From the cell containing the given text, extract its center point as [x, y] coordinate. 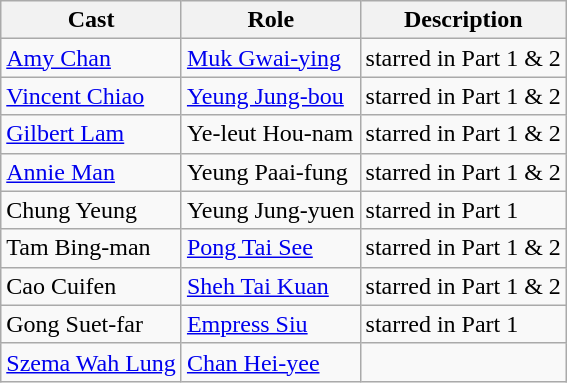
Tam Bing-man [92, 248]
Role [270, 20]
Muk Gwai-ying [270, 58]
Chung Yeung [92, 210]
Gilbert Lam [92, 134]
Gong Suet-far [92, 324]
Szema Wah Lung [92, 362]
Pong Tai See [270, 248]
Yeung Paai-fung [270, 172]
Description [463, 20]
Annie Man [92, 172]
Vincent Chiao [92, 96]
Yeung Jung-yuen [270, 210]
Chan Hei-yee [270, 362]
Amy Chan [92, 58]
Cao Cuifen [92, 286]
Yeung Jung-bou [270, 96]
Sheh Tai Kuan [270, 286]
Cast [92, 20]
Empress Siu [270, 324]
Ye-leut Hou-nam [270, 134]
